Return (x, y) of the center of cell containing provided text 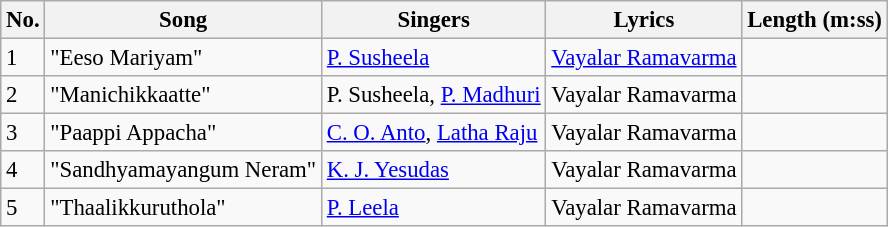
P. Susheela (434, 58)
P. Leela (434, 208)
Song (184, 20)
Length (m:ss) (814, 20)
No. (23, 20)
1 (23, 58)
Singers (434, 20)
"Manichikkaatte" (184, 95)
4 (23, 170)
2 (23, 95)
Lyrics (644, 20)
P. Susheela, P. Madhuri (434, 95)
5 (23, 208)
"Paappi Appacha" (184, 133)
"Thaalikkuruthola" (184, 208)
"Sandhyamayangum Neram" (184, 170)
3 (23, 133)
C. O. Anto, Latha Raju (434, 133)
"Eeso Mariyam" (184, 58)
K. J. Yesudas (434, 170)
